Determine the (X, Y) coordinate at the center of the cell enclosing the given text.  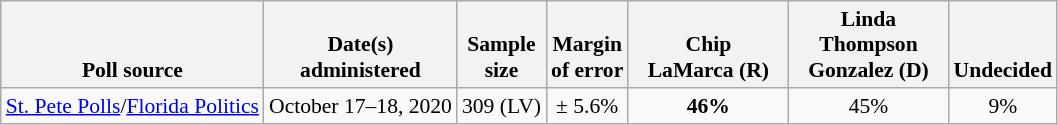
9% (1003, 106)
Linda ThompsonGonzalez (D) (868, 44)
Undecided (1003, 44)
Poll source (132, 44)
Date(s)administered (360, 44)
45% (868, 106)
46% (708, 106)
St. Pete Polls/Florida Politics (132, 106)
ChipLaMarca (R) (708, 44)
Marginof error (587, 44)
October 17–18, 2020 (360, 106)
309 (LV) (502, 106)
± 5.6% (587, 106)
Samplesize (502, 44)
